Determine the (X, Y) coordinate at the center of the cell enclosing the given text.  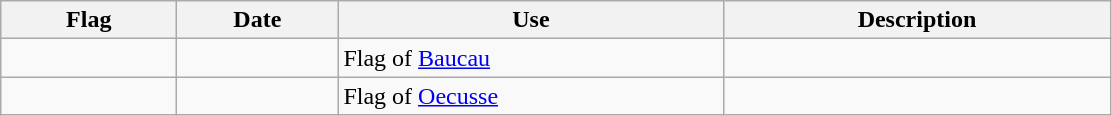
Flag of Oecusse (531, 96)
Flag (89, 20)
Flag of Baucau (531, 58)
Date (258, 20)
Use (531, 20)
Description (917, 20)
